Determine the (X, Y) coordinate at the center of the cell enclosing the given text.  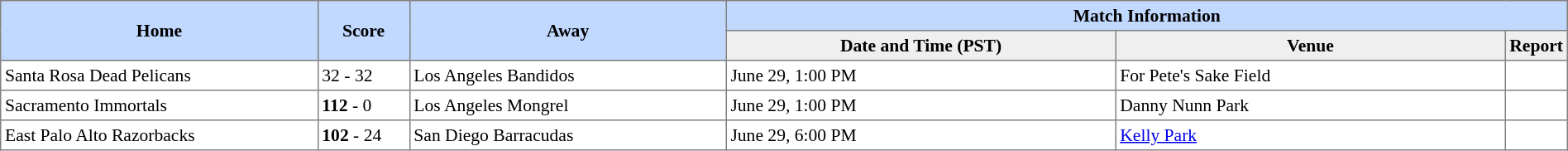
Venue (1310, 46)
East Palo Alto Razorbacks (159, 135)
Kelly Park (1310, 135)
Home (159, 31)
Los Angeles Mongrel (567, 105)
June 29, 6:00 PM (921, 135)
Away (567, 31)
32 - 32 (364, 75)
Sacramento Immortals (159, 105)
Los Angeles Bandidos (567, 75)
Santa Rosa Dead Pelicans (159, 75)
For Pete's Sake Field (1310, 75)
San Diego Barracudas (567, 135)
Score (364, 31)
Match Information (1146, 16)
102 - 24 (364, 135)
Report (1537, 46)
Date and Time (PST) (921, 46)
112 - 0 (364, 105)
Danny Nunn Park (1310, 105)
